From the cell containing the given text, extract its center point as [X, Y] coordinate. 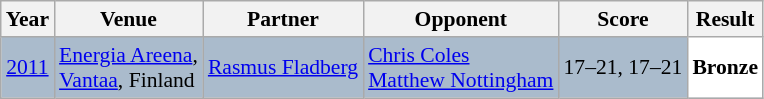
Venue [128, 19]
17–21, 17–21 [622, 68]
Bronze [725, 68]
Result [725, 19]
Energia Areena,Vantaa, Finland [128, 68]
Chris Coles Matthew Nottingham [460, 68]
Opponent [460, 19]
Year [28, 19]
Rasmus Fladberg [283, 68]
Score [622, 19]
Partner [283, 19]
2011 [28, 68]
